From the cell containing the given text, extract its center point as (x, y) coordinate. 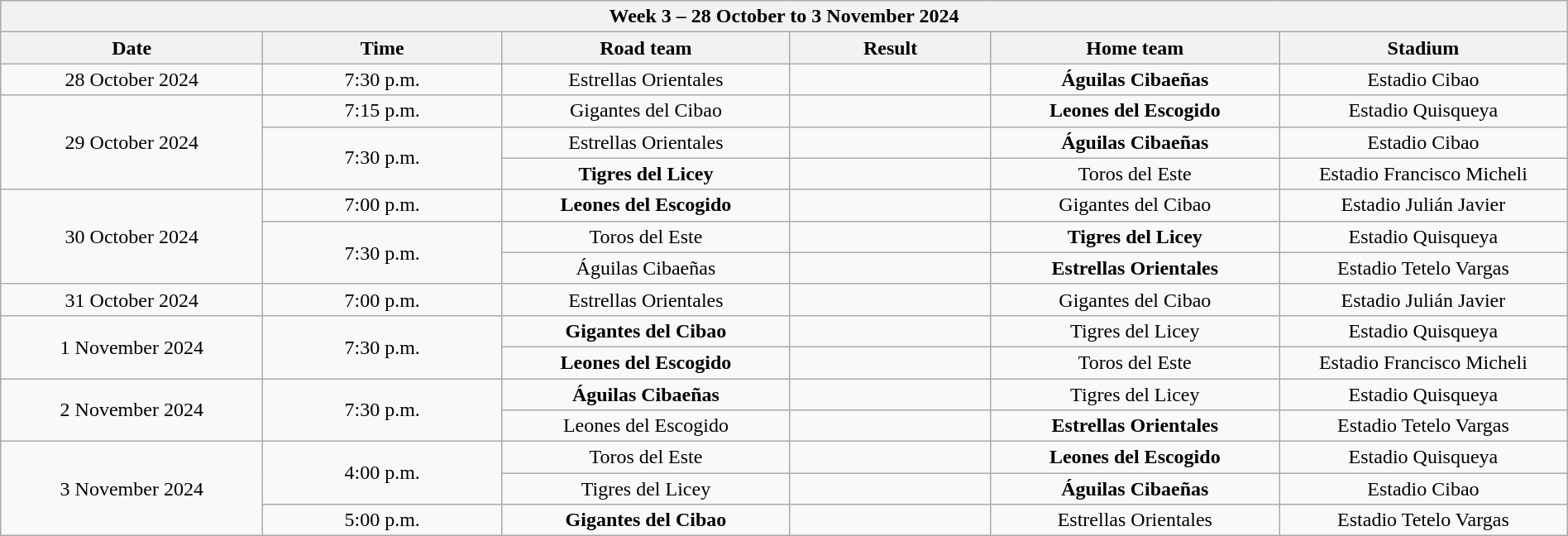
2 November 2024 (132, 410)
Week 3 – 28 October to 3 November 2024 (784, 17)
Home team (1135, 48)
Result (890, 48)
3 November 2024 (132, 489)
4:00 p.m. (382, 473)
Stadium (1424, 48)
31 October 2024 (132, 299)
29 October 2024 (132, 142)
Date (132, 48)
30 October 2024 (132, 237)
1 November 2024 (132, 347)
28 October 2024 (132, 79)
5:00 p.m. (382, 520)
7:15 p.m. (382, 111)
Road team (647, 48)
Time (382, 48)
